Detect which cell encompasses the target text, then output its (x, y) center coordinate. 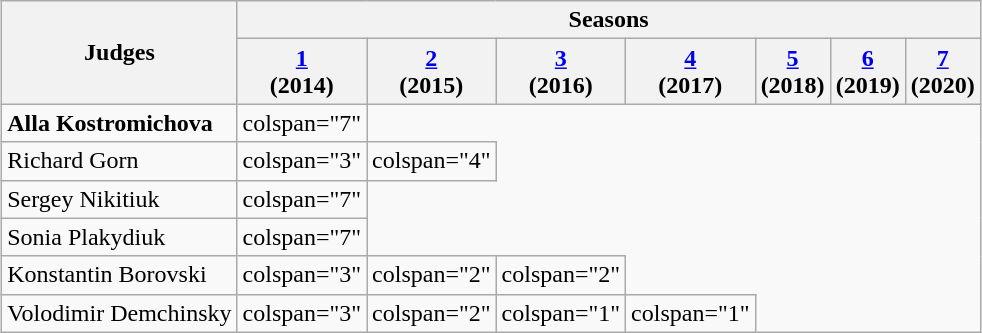
Richard Gorn (120, 161)
Alla Kostromichova (120, 123)
7 (2020) (942, 72)
3 (2016) (561, 72)
5 (2018) (792, 72)
4 (2017) (691, 72)
6 (2019) (868, 72)
2 (2015) (432, 72)
colspan="4" (432, 161)
Konstantin Borovski (120, 275)
Seasons (608, 20)
Sergey Nikitiuk (120, 199)
Sonia Plakydiuk (120, 237)
Judges (120, 52)
1 (2014) (302, 72)
Volodimir Demchinsky (120, 313)
